Find where the given text appears and provide that cell's center as [X, Y] coordinate. 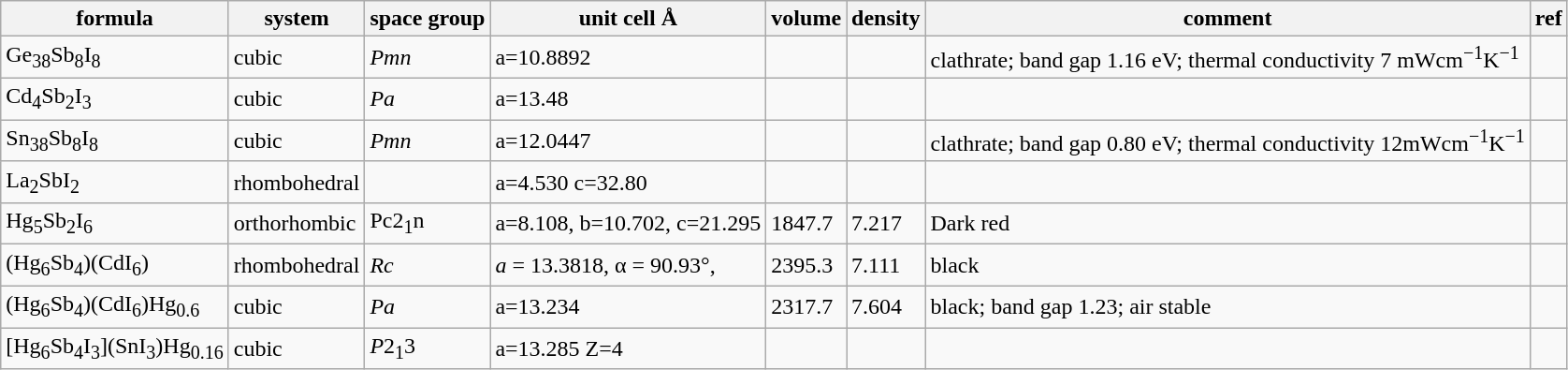
a=13.48 [629, 98]
clathrate; band gap 0.80 eV; thermal conductivity 12mWcm−1K−1 [1227, 141]
7.604 [886, 306]
a=8.108, b=10.702, c=21.295 [629, 224]
1847.7 [806, 224]
a=12.0447 [629, 141]
Cd4Sb2I3 [114, 98]
a=10.8892 [629, 58]
2395.3 [806, 265]
(Hg6Sb4)(CdI6)Hg0.6 [114, 306]
a=13.285 Z=4 [629, 348]
comment [1227, 19]
unit cell Å [629, 19]
2317.7 [806, 306]
a=4.530 c=32.80 [629, 182]
black [1227, 265]
La2SbI2 [114, 182]
[Hg6Sb4I3](SnI3)Hg0.16 [114, 348]
formula [114, 19]
clathrate; band gap 1.16 eV; thermal conductivity 7 mWcm−1K−1 [1227, 58]
7.217 [886, 224]
Ge38Sb8I8 [114, 58]
volume [806, 19]
space group [428, 19]
a = 13.3818, α = 90.93°, [629, 265]
(Hg6Sb4)(CdI6) [114, 265]
ref [1548, 19]
system [297, 19]
Rc [428, 265]
density [886, 19]
Dark red [1227, 224]
P213 [428, 348]
a=13.234 [629, 306]
7.111 [886, 265]
orthorhombic [297, 224]
Pc21n [428, 224]
Hg5Sb2I6 [114, 224]
black; band gap 1.23; air stable [1227, 306]
Sn38Sb8I8 [114, 141]
